Identify which cell holds the provided text, then report its (X, Y) central coordinate. 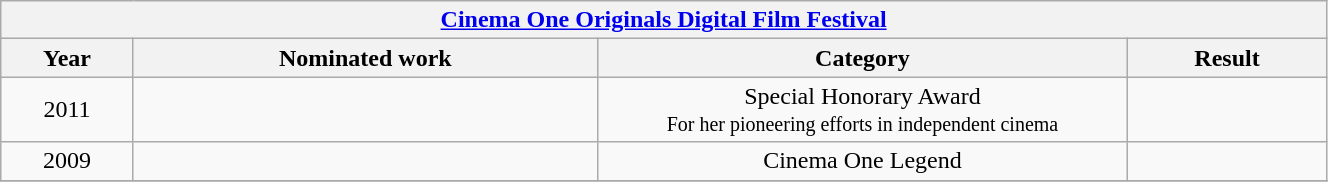
Cinema One Originals Digital Film Festival (664, 20)
Year (68, 58)
2009 (68, 161)
Result (1228, 58)
Nominated work (365, 58)
Special Honorary AwardFor her pioneering efforts in independent cinema (862, 110)
2011 (68, 110)
Category (862, 58)
Cinema One Legend (862, 161)
